Determine the [X, Y] coordinate at the center of the cell enclosing the given text.  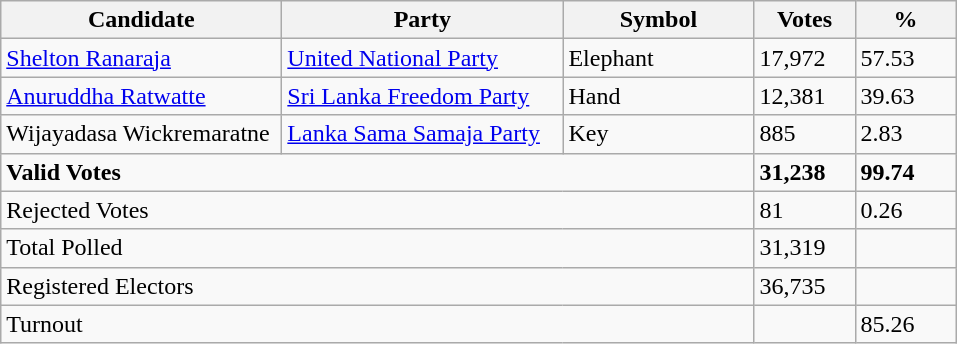
Anuruddha Ratwatte [142, 96]
57.53 [906, 58]
Candidate [142, 20]
0.26 [906, 210]
81 [804, 210]
Symbol [658, 20]
2.83 [906, 134]
Votes [804, 20]
36,735 [804, 286]
39.63 [906, 96]
17,972 [804, 58]
99.74 [906, 172]
12,381 [804, 96]
85.26 [906, 324]
Hand [658, 96]
31,319 [804, 248]
Rejected Votes [378, 210]
Total Polled [378, 248]
% [906, 20]
Turnout [378, 324]
31,238 [804, 172]
United National Party [422, 58]
Key [658, 134]
Party [422, 20]
885 [804, 134]
Elephant [658, 58]
Lanka Sama Samaja Party [422, 134]
Wijayadasa Wickremaratne [142, 134]
Valid Votes [378, 172]
Shelton Ranaraja [142, 58]
Registered Electors [378, 286]
Sri Lanka Freedom Party [422, 96]
